Provide the [X, Y] coordinate of the cell's center where the given text is located.  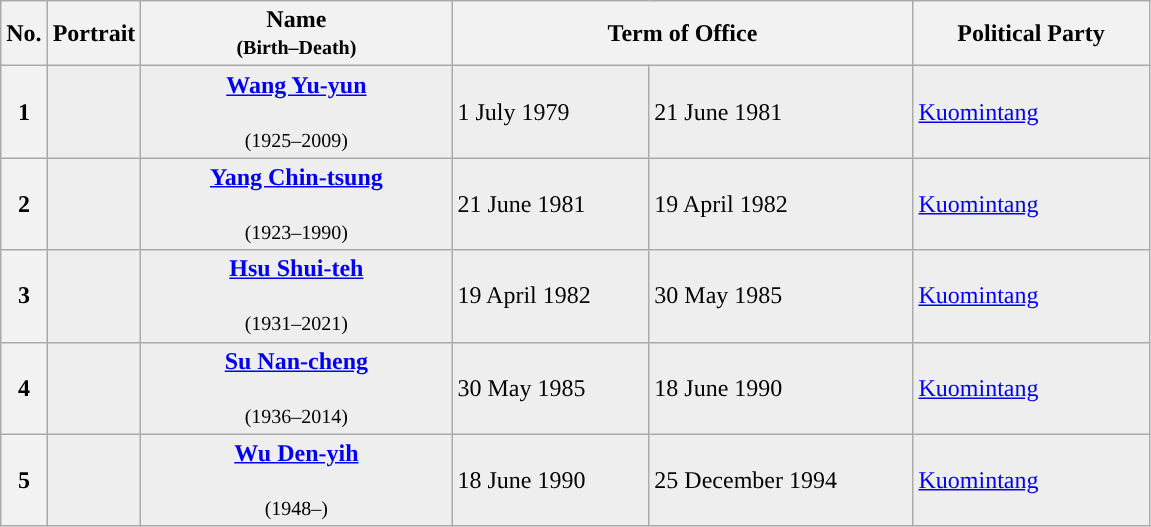
Su Nan-cheng(1936–2014) [296, 388]
3 [24, 296]
No. [24, 34]
1 [24, 112]
Yang Chin-tsung(1923–1990) [296, 204]
Portrait [94, 34]
Term of Office [682, 34]
5 [24, 480]
2 [24, 204]
Hsu Shui-teh(1931–2021) [296, 296]
4 [24, 388]
Wu Den-yih(1948–) [296, 480]
Wang Yu-yun(1925–2009) [296, 112]
25 December 1994 [781, 480]
Political Party [1031, 34]
Name(Birth–Death) [296, 34]
1 July 1979 [550, 112]
